Capture the cell that displays the provided text and extract its (x, y) central coordinate. 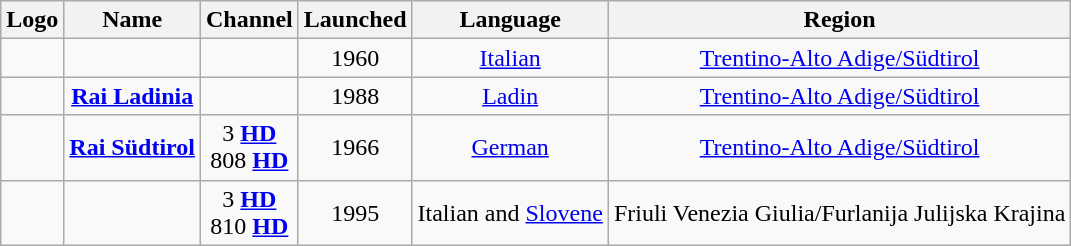
Friuli Venezia Giulia/Furlanija Julijska Krajina (840, 212)
Rai Ladinia (132, 96)
Italian and Slovene (510, 212)
Channel (249, 20)
Italian (510, 58)
Region (840, 20)
Language (510, 20)
Ladin (510, 96)
Launched (355, 20)
3 HD810 HD (249, 212)
1966 (355, 148)
1988 (355, 96)
Rai Südtirol (132, 148)
1995 (355, 212)
1960 (355, 58)
3 HD808 HD (249, 148)
Name (132, 20)
Logo (32, 20)
German (510, 148)
